Find where the given text appears and provide that cell's center as [x, y] coordinate. 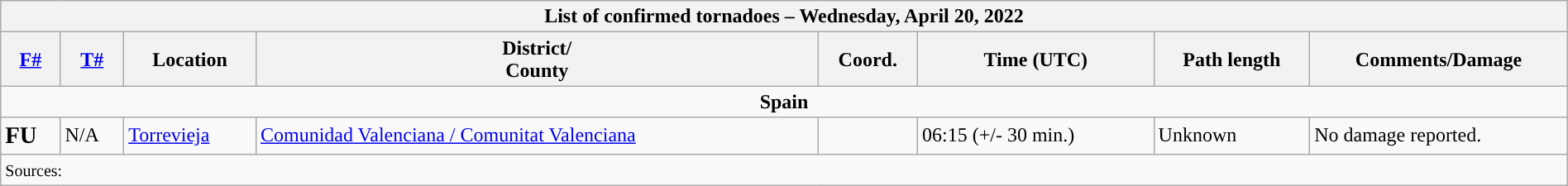
Torrevieja [190, 136]
Sources: [784, 169]
06:15 (+/- 30 min.) [1035, 136]
Spain [784, 102]
Coord. [868, 60]
Location [190, 60]
FU [31, 136]
N/A [93, 136]
No damage reported. [1439, 136]
Comments/Damage [1439, 60]
Time (UTC) [1035, 60]
Unknown [1232, 136]
F# [31, 60]
Path length [1232, 60]
Comunidad Valenciana / Comunitat Valenciana [537, 136]
T# [93, 60]
List of confirmed tornadoes – Wednesday, April 20, 2022 [784, 17]
District/County [537, 60]
